From the cell containing the given text, extract its center point as (X, Y) coordinate. 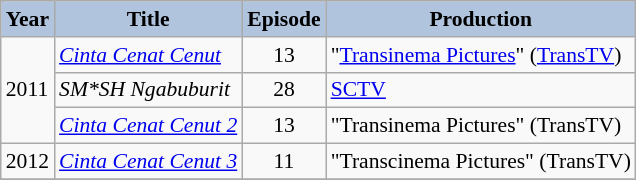
SM*SH Ngabuburit (148, 90)
2012 (28, 162)
Cinta Cenat Cenut (148, 55)
Cinta Cenat Cenut 3 (148, 162)
Episode (284, 19)
28 (284, 90)
"Transcinema Pictures" (TransTV) (481, 162)
SCTV (481, 90)
Production (481, 19)
Year (28, 19)
Cinta Cenat Cenut 2 (148, 126)
2011 (28, 90)
11 (284, 162)
Title (148, 19)
